Detect which cell encompasses the target text, then output its (x, y) center coordinate. 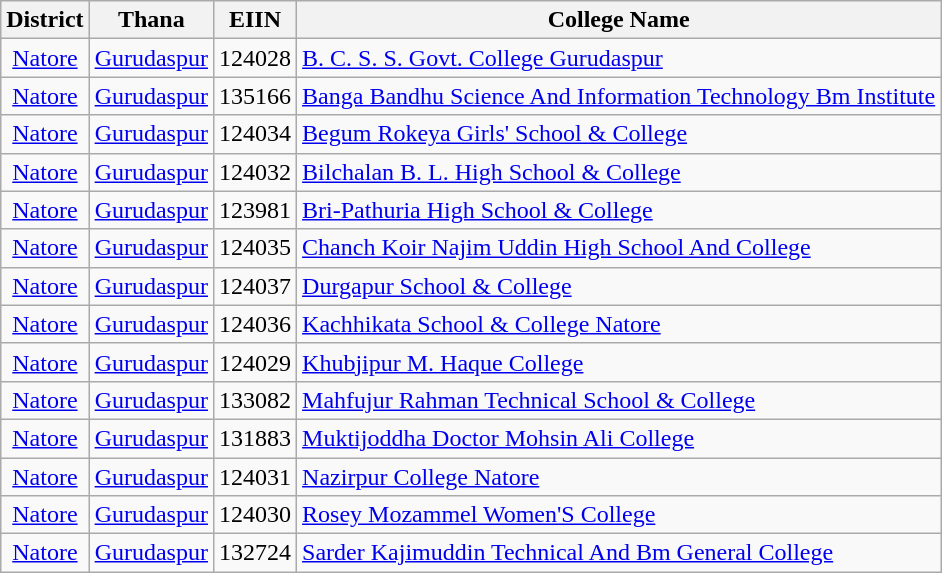
131883 (254, 438)
Kachhikata School & College Natore (619, 324)
Rosey Mozammel Women'S College (619, 515)
124036 (254, 324)
Chanch Koir Najim Uddin High School And College (619, 248)
B. C. S. S. Govt. College Gurudaspur (619, 58)
Thana (151, 20)
124035 (254, 248)
District (45, 20)
Mahfujur Rahman Technical School & College (619, 400)
124031 (254, 477)
Bilchalan B. L. High School & College (619, 172)
124037 (254, 286)
Begum Rokeya Girls' School & College (619, 134)
Durgapur School & College (619, 286)
133082 (254, 400)
123981 (254, 210)
Bri-Pathuria High School & College (619, 210)
124034 (254, 134)
Nazirpur College Natore (619, 477)
EIIN (254, 20)
124029 (254, 362)
Sarder Kajimuddin Technical And Bm General College (619, 553)
132724 (254, 553)
135166 (254, 96)
Muktijoddha Doctor Mohsin Ali College (619, 438)
124030 (254, 515)
124032 (254, 172)
124028 (254, 58)
Khubjipur M. Haque College (619, 362)
College Name (619, 20)
Banga Bandhu Science And Information Technology Bm Institute (619, 96)
